Capture the cell that displays the provided text and extract its [x, y] central coordinate. 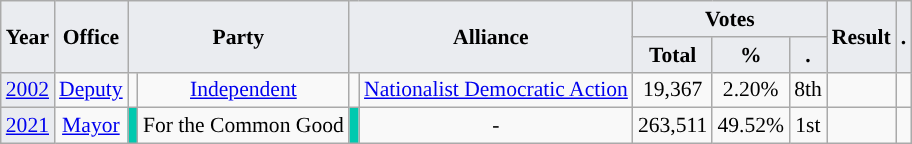
1st [808, 126]
For the Common Good [244, 126]
2021 [28, 126]
% [750, 55]
8th [808, 90]
Mayor [91, 126]
Votes [730, 19]
263,511 [673, 126]
Nationalist Democratic Action [496, 90]
- [496, 126]
Independent [244, 90]
2002 [28, 90]
Result [862, 36]
19,367 [673, 90]
Total [673, 55]
Alliance [491, 36]
Office [91, 36]
49.52% [750, 126]
Deputy [91, 90]
Year [28, 36]
Party [238, 36]
2.20% [750, 90]
